Provide the (X, Y) coordinate of the cell's center where the given text is located.  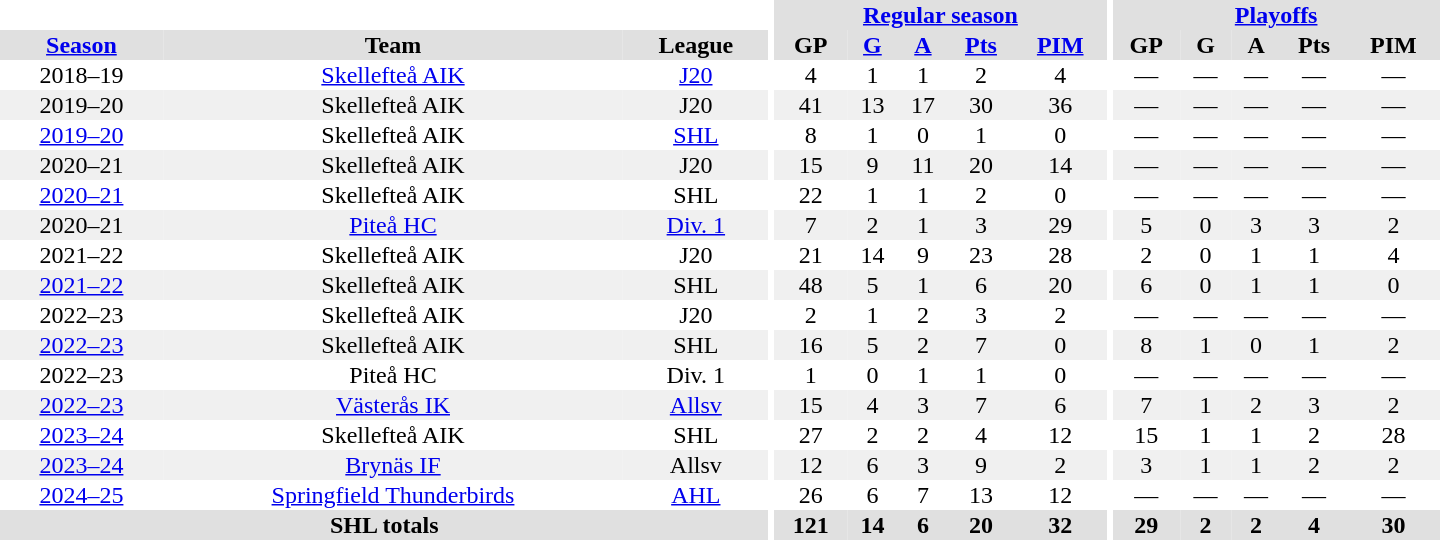
Västerås IK (393, 405)
Regular season (940, 15)
AHL (696, 495)
48 (810, 285)
Season (82, 45)
League (696, 45)
Team (393, 45)
26 (810, 495)
22 (810, 195)
Brynäs IF (393, 465)
Springfield Thunderbirds (393, 495)
23 (981, 255)
27 (810, 435)
11 (924, 165)
36 (1060, 105)
32 (1060, 525)
SHL totals (384, 525)
121 (810, 525)
21 (810, 255)
41 (810, 105)
2024–25 (82, 495)
16 (810, 345)
2018–19 (82, 75)
17 (924, 105)
Playoffs (1276, 15)
